Find where the given text appears and provide that cell's center as [x, y] coordinate. 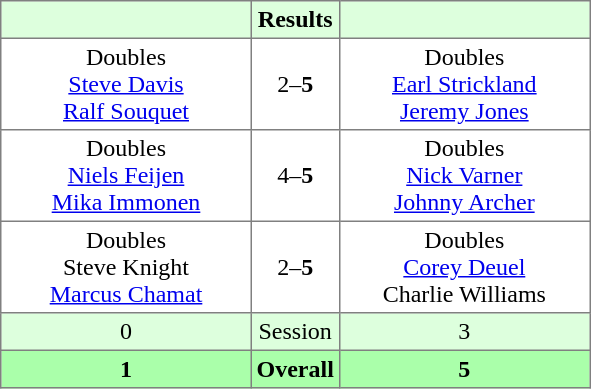
1 [126, 369]
4–5 [295, 176]
Results [295, 20]
DoublesSteve KnightMarcus Chamat [126, 267]
3 [464, 332]
Overall [295, 369]
DoublesCorey DeuelCharlie Williams [464, 267]
0 [126, 332]
DoublesNick VarnerJohnny Archer [464, 176]
Session [295, 332]
DoublesSteve DavisRalf Souquet [126, 84]
DoublesEarl StricklandJeremy Jones [464, 84]
5 [464, 369]
DoublesNiels FeijenMika Immonen [126, 176]
